Output the [X, Y] coordinate of the center of the cell containing the given text.  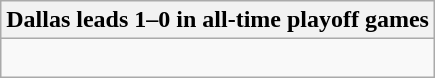
Dallas leads 1–0 in all-time playoff games [218, 20]
